Find where the given text appears and provide that cell's center as [X, Y] coordinate. 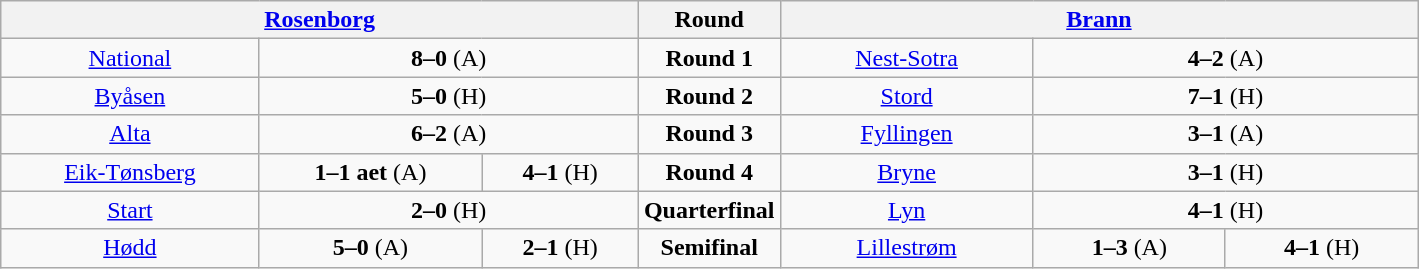
3–1 (H) [1226, 172]
2–0 (H) [448, 210]
Round 1 [709, 58]
Lillestrøm [906, 248]
1–3 (A) [1129, 248]
Hødd [130, 248]
5–0 (H) [448, 96]
Semifinal [709, 248]
Alta [130, 134]
7–1 (H) [1226, 96]
National [130, 58]
Round 2 [709, 96]
Bryne [906, 172]
Byåsen [130, 96]
3–1 (A) [1226, 134]
Lyn [906, 210]
Rosenborg [320, 20]
4–2 (A) [1226, 58]
Round 3 [709, 134]
Stord [906, 96]
Round [709, 20]
Eik-Tønsberg [130, 172]
1–1 aet (A) [370, 172]
Start [130, 210]
Nest-Sotra [906, 58]
Round 4 [709, 172]
8–0 (A) [448, 58]
6–2 (A) [448, 134]
Quarterfinal [709, 210]
5–0 (A) [370, 248]
Brann [1099, 20]
Fyllingen [906, 134]
2–1 (H) [560, 248]
